Capture the cell that displays the provided text and extract its [x, y] central coordinate. 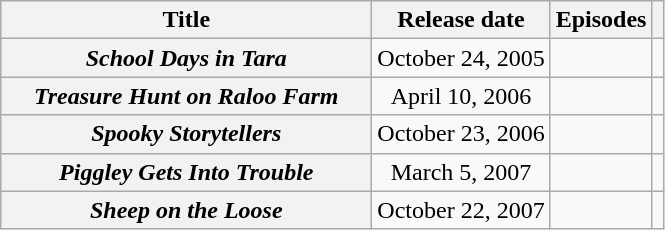
Release date [461, 20]
October 23, 2006 [461, 134]
March 5, 2007 [461, 172]
Treasure Hunt on Raloo Farm [186, 96]
Episodes [601, 20]
Spooky Storytellers [186, 134]
Title [186, 20]
October 24, 2005 [461, 58]
Sheep on the Loose [186, 210]
School Days in Tara [186, 58]
October 22, 2007 [461, 210]
April 10, 2006 [461, 96]
Piggley Gets Into Trouble [186, 172]
